Return [X, Y] of the center of cell containing provided text 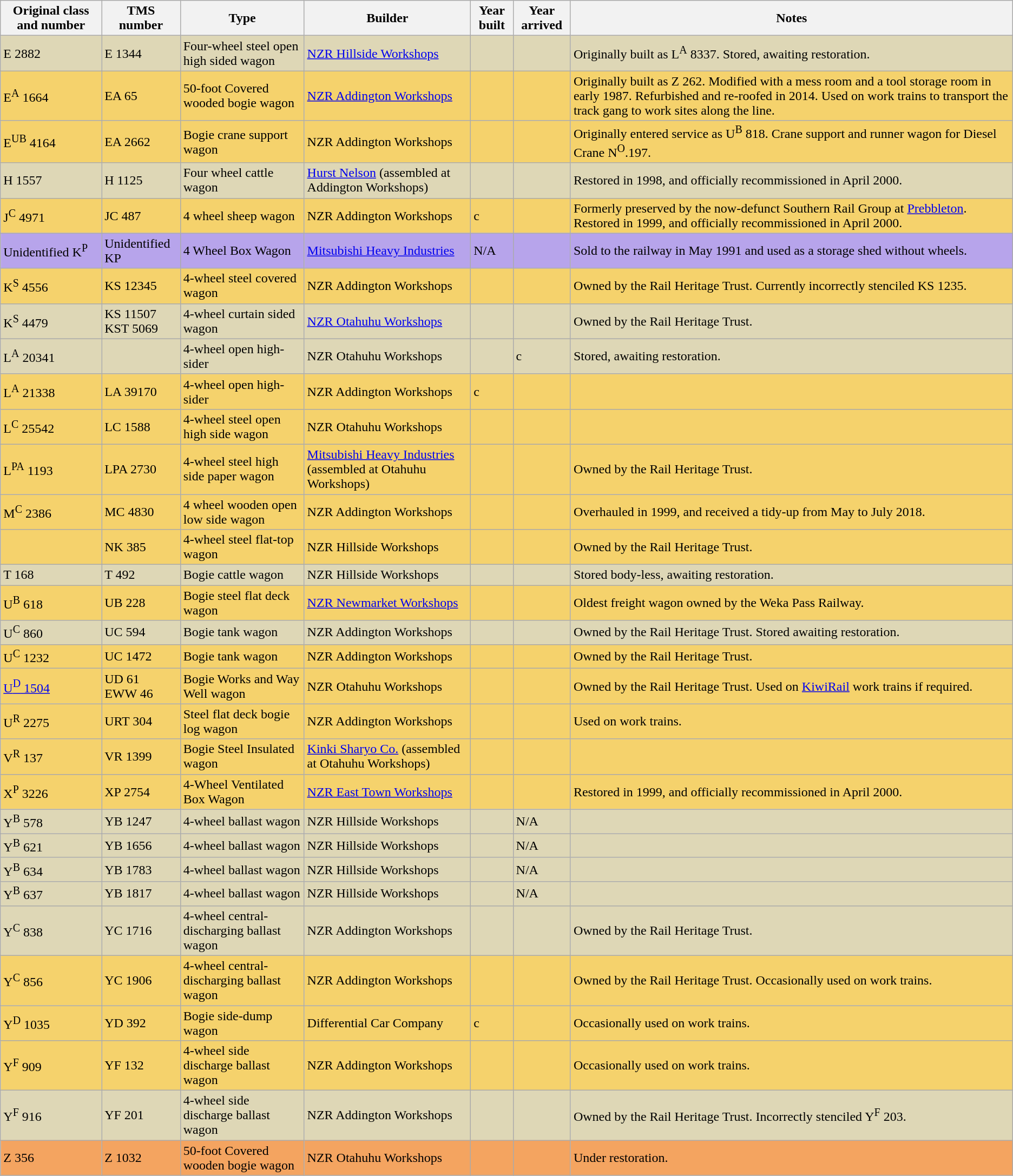
LA 20341 [51, 356]
EUB 4164 [51, 142]
NZR Newmarket Workshops [387, 603]
Owned by the Rail Heritage Trust. Currently incorrectly stenciled KS 1235. [791, 286]
NZR East Town Workshops [387, 792]
Under restoration. [791, 1158]
Steel flat deck bogie log wagon [242, 722]
UD 61EWW 46 [141, 686]
LPA 2730 [141, 469]
YB 621 [51, 846]
Stored, awaiting restoration. [791, 356]
Mitsubishi Heavy Industries (assembled at Otahuhu Workshops) [387, 469]
EA 1664 [51, 96]
MC 2386 [51, 512]
XP 2754 [141, 792]
LA 39170 [141, 392]
4-Wheel Ventilated Box Wagon [242, 792]
UB 618 [51, 603]
VR 1399 [141, 756]
YC 1906 [141, 980]
YB 1817 [141, 894]
Builder [387, 18]
YF 132 [141, 1066]
Four wheel cattle wagon [242, 181]
4 wheel sheep wagon [242, 215]
Kinki Sharyo Co. (assembled at Otahuhu Workshops) [387, 756]
Bogie steel flat deck wagon [242, 603]
LC 25542 [51, 426]
E 2882 [51, 53]
LA 21338 [51, 392]
Overhauled in 1999, and received a tidy-up from May to July 2018. [791, 512]
YB 634 [51, 870]
Owned by the Rail Heritage Trust. Occasionally used on work trains. [791, 980]
YF 916 [51, 1115]
UC 594 [141, 633]
KS 12345 [141, 286]
YB 637 [51, 894]
KS 4556 [51, 286]
Sold to the railway in May 1991 and used as a storage shed without wheels. [791, 251]
YD 1035 [51, 1022]
Type [242, 18]
YB 578 [51, 821]
Owned by the Rail Heritage Trust. Used on KiwiRail work trains if required. [791, 686]
LC 1588 [141, 426]
Owned by the Rail Heritage Trust. Incorrectly stenciled YF 203. [791, 1115]
Oldest freight wagon owned by the Weka Pass Railway. [791, 603]
YB 1656 [141, 846]
50-foot Covered wooden bogie wagon [242, 1158]
Mitsubishi Heavy Industries [387, 251]
MC 4830 [141, 512]
Notes [791, 18]
Formerly preserved by the now-defunct Southern Rail Group at Prebbleton. Restored in 1999, and officially recommissioned in April 2000. [791, 215]
4 wheel wooden open low side wagon [242, 512]
Z 356 [51, 1158]
Year arrived [542, 18]
E 1344 [141, 53]
Hurst Nelson (assembled at Addington Workshops) [387, 181]
50-foot Covered wooded bogie wagon [242, 96]
EA 65 [141, 96]
Used on work trains. [791, 722]
Differential Car Company [387, 1022]
YC 1716 [141, 930]
KS 11507KST 5069 [141, 321]
Original class and number [51, 18]
UB 228 [141, 603]
Bogie crane support wagon [242, 142]
Owned by the Rail Heritage Trust. Stored awaiting restoration. [791, 633]
UC 1472 [141, 657]
T 492 [141, 575]
VR 137 [51, 756]
Z 1032 [141, 1158]
Bogie Works and Way Well wagon [242, 686]
H 1557 [51, 181]
4-wheel steel open high side wagon [242, 426]
YF 909 [51, 1066]
URT 304 [141, 722]
Restored in 1999, and officially recommissioned in April 2000. [791, 792]
LPA 1193 [51, 469]
UC 860 [51, 633]
YC 856 [51, 980]
JC 487 [141, 215]
Stored body-less, awaiting restoration. [791, 575]
JC 4971 [51, 215]
Restored in 1998, and officially recommissioned in April 2000. [791, 181]
4-wheel curtain sided wagon [242, 321]
T 168 [51, 575]
Bogie Steel Insulated wagon [242, 756]
H 1125 [141, 181]
4 Wheel Box Wagon [242, 251]
YC 838 [51, 930]
UR 2275 [51, 722]
Bogie side-dump wagon [242, 1022]
YD 392 [141, 1022]
XP 3226 [51, 792]
YB 1783 [141, 870]
UD 1504 [51, 686]
4-wheel steel high side paper wagon [242, 469]
EA 2662 [141, 142]
Bogie cattle wagon [242, 575]
Originally built as LA 8337. Stored, awaiting restoration. [791, 53]
YF 201 [141, 1115]
4-wheel steel covered wagon [242, 286]
KS 4479 [51, 321]
Year built [492, 18]
4-wheel steel flat-top wagon [242, 547]
UC 1232 [51, 657]
Four-wheel steel open high sided wagon [242, 53]
Originally entered service as UB 818. Crane support and runner wagon for Diesel Crane NO.197. [791, 142]
NK 385 [141, 547]
TMS number [141, 18]
YB 1247 [141, 821]
